Return the [x, y] coordinate for the center point of the cell that contains the specified text.  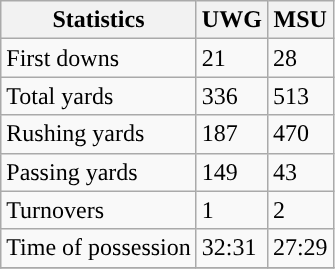
Time of possession [99, 248]
Turnovers [99, 210]
MSU [300, 20]
Total yards [99, 96]
28 [300, 58]
43 [300, 172]
27:29 [300, 248]
336 [232, 96]
First downs [99, 58]
2 [300, 210]
21 [232, 58]
1 [232, 210]
32:31 [232, 248]
187 [232, 134]
149 [232, 172]
Passing yards [99, 172]
513 [300, 96]
470 [300, 134]
Statistics [99, 20]
Rushing yards [99, 134]
UWG [232, 20]
